Pinpoint the cell where the given text exists, returning its [X, Y] midpoint coordinate. 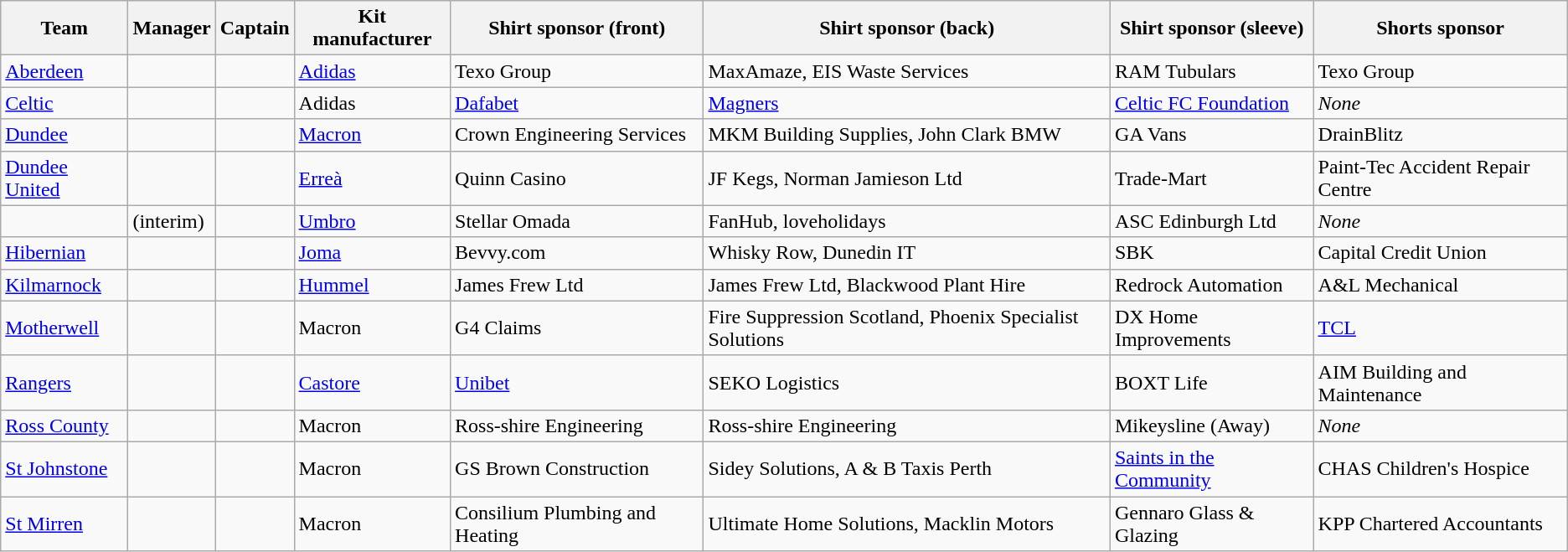
Redrock Automation [1211, 285]
(interim) [172, 221]
Kilmarnock [64, 285]
St Johnstone [64, 469]
Erreà [372, 178]
Stellar Omada [577, 221]
GS Brown Construction [577, 469]
AIM Building and Maintenance [1441, 382]
Saints in the Community [1211, 469]
Paint-Tec Accident Repair Centre [1441, 178]
ASC Edinburgh Ltd [1211, 221]
Ross County [64, 426]
Celtic [64, 103]
Shirt sponsor (front) [577, 28]
GA Vans [1211, 135]
Castore [372, 382]
Umbro [372, 221]
Hummel [372, 285]
KPP Chartered Accountants [1441, 523]
Hibernian [64, 253]
MKM Building Supplies, John Clark BMW [906, 135]
Dundee United [64, 178]
FanHub, loveholidays [906, 221]
MaxAmaze, EIS Waste Services [906, 71]
Mikeysline (Away) [1211, 426]
JF Kegs, Norman Jamieson Ltd [906, 178]
SBK [1211, 253]
CHAS Children's Hospice [1441, 469]
James Frew Ltd [577, 285]
Crown Engineering Services [577, 135]
G4 Claims [577, 328]
Joma [372, 253]
Aberdeen [64, 71]
SEKO Logistics [906, 382]
Celtic FC Foundation [1211, 103]
Shirt sponsor (back) [906, 28]
Capital Credit Union [1441, 253]
Captain [255, 28]
James Frew Ltd, Blackwood Plant Hire [906, 285]
A&L Mechanical [1441, 285]
Manager [172, 28]
Dundee [64, 135]
Quinn Casino [577, 178]
Trade-Mart [1211, 178]
Bevvy.com [577, 253]
Team [64, 28]
Motherwell [64, 328]
Whisky Row, Dunedin IT [906, 253]
Rangers [64, 382]
DrainBlitz [1441, 135]
Shorts sponsor [1441, 28]
St Mirren [64, 523]
Shirt sponsor (sleeve) [1211, 28]
Gennaro Glass & Glazing [1211, 523]
DX Home Improvements [1211, 328]
Unibet [577, 382]
TCL [1441, 328]
Magners [906, 103]
BOXT Life [1211, 382]
Dafabet [577, 103]
Consilium Plumbing and Heating [577, 523]
RAM Tubulars [1211, 71]
Sidey Solutions, A & B Taxis Perth [906, 469]
Fire Suppression Scotland, Phoenix Specialist Solutions [906, 328]
Ultimate Home Solutions, Macklin Motors [906, 523]
Kit manufacturer [372, 28]
